Pinpoint the cell where the given text exists, returning its (X, Y) midpoint coordinate. 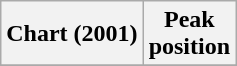
Chart (2001) (72, 34)
Peakposition (189, 34)
